Find where the given text appears and provide that cell's center as (X, Y) coordinate. 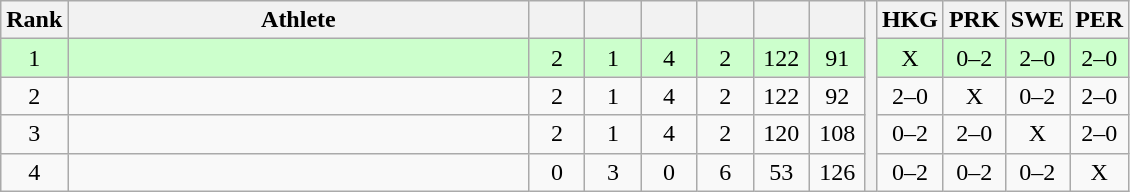
PER (1100, 20)
PRK (974, 20)
91 (837, 58)
126 (837, 172)
108 (837, 134)
53 (781, 172)
6 (725, 172)
120 (781, 134)
SWE (1037, 20)
92 (837, 96)
HKG (910, 20)
Rank (34, 20)
Athlete (298, 20)
